Provide the (X, Y) coordinate of the cell's center where the given text is located.  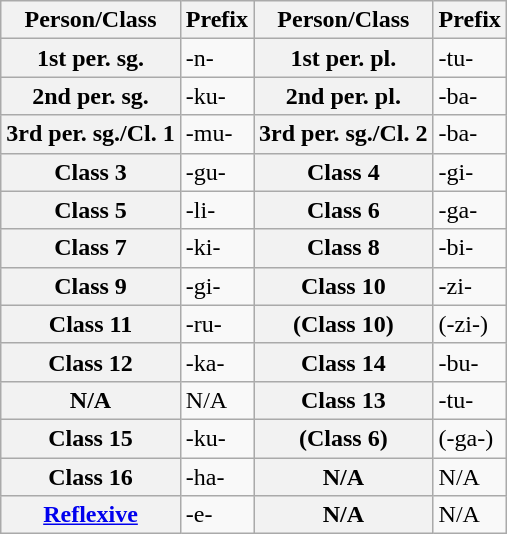
-n- (216, 58)
Class 11 (91, 324)
(-zi-) (470, 324)
1st per. sg. (91, 58)
-li- (216, 210)
-ka- (216, 362)
-ha- (216, 477)
-bi- (470, 248)
-bu- (470, 362)
Class 13 (344, 400)
Class 4 (344, 172)
Class 7 (91, 248)
-zi- (470, 286)
2nd per. sg. (91, 96)
-e- (216, 515)
Class 6 (344, 210)
-gu- (216, 172)
3rd per. sg./Cl. 1 (91, 134)
-ru- (216, 324)
-ga- (470, 210)
Class 12 (91, 362)
2nd per. pl. (344, 96)
-ki- (216, 248)
3rd per. sg./Cl. 2 (344, 134)
Class 9 (91, 286)
(-ga-) (470, 438)
Class 8 (344, 248)
Class 5 (91, 210)
Class 14 (344, 362)
Class 15 (91, 438)
(Class 6) (344, 438)
Reflexive (91, 515)
1st per. pl. (344, 58)
Class 10 (344, 286)
(Class 10) (344, 324)
-mu- (216, 134)
Class 16 (91, 477)
Class 3 (91, 172)
